Pinpoint the cell where the given text exists, returning its [x, y] midpoint coordinate. 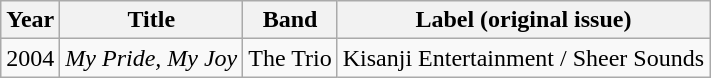
Band [290, 20]
Kisanji Entertainment / Sheer Sounds [523, 58]
Label (original issue) [523, 20]
2004 [30, 58]
My Pride, My Joy [152, 58]
The Trio [290, 58]
Title [152, 20]
Year [30, 20]
